Locate the cell with the specified text and output its [X, Y] center coordinate. 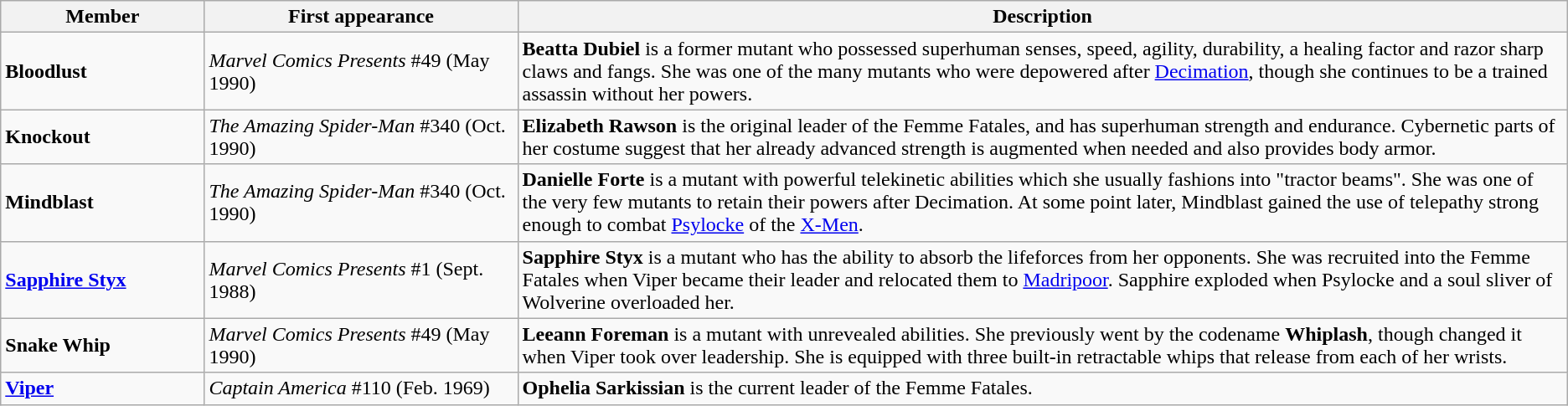
Member [102, 17]
Marvel Comics Presents #1 (Sept. 1988) [361, 280]
Viper [102, 388]
Snake Whip [102, 345]
Captain America #110 (Feb. 1969) [361, 388]
Mindblast [102, 203]
Description [1042, 17]
Ophelia Sarkissian is the current leader of the Femme Fatales. [1042, 388]
Sapphire Styx [102, 280]
Knockout [102, 137]
Bloodlust [102, 71]
First appearance [361, 17]
